Find where the given text appears and provide that cell's center as [x, y] coordinate. 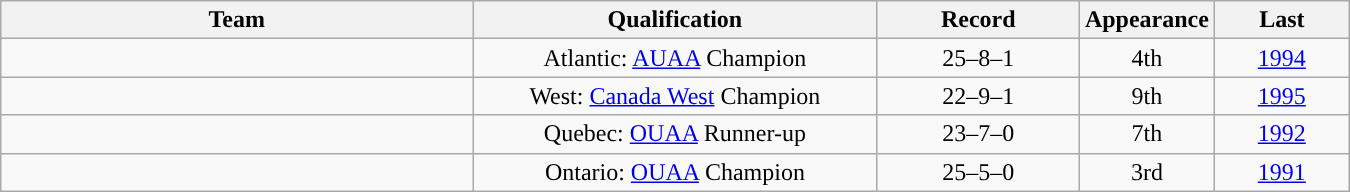
1994 [1282, 58]
West: Canada West Champion [675, 96]
1991 [1282, 172]
Record [978, 20]
25–5–0 [978, 172]
3rd [1146, 172]
7th [1146, 134]
22–9–1 [978, 96]
Team [237, 20]
Ontario: OUAA Champion [675, 172]
23–7–0 [978, 134]
9th [1146, 96]
Quebec: OUAA Runner-up [675, 134]
Appearance [1146, 20]
Last [1282, 20]
1995 [1282, 96]
1992 [1282, 134]
Qualification [675, 20]
25–8–1 [978, 58]
4th [1146, 58]
Atlantic: AUAA Champion [675, 58]
